Identify which cell holds the provided text, then report its (X, Y) central coordinate. 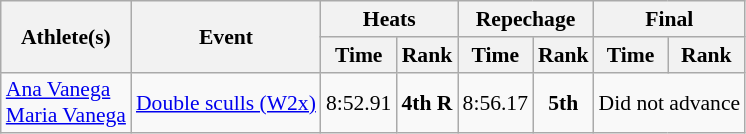
4th R (426, 102)
Ana VanegaMaria Vanega (66, 102)
Double sculls (W2x) (226, 102)
Repechage (526, 19)
Did not advance (670, 102)
Event (226, 36)
Final (670, 19)
8:56.17 (496, 102)
Heats (390, 19)
5th (564, 102)
Athlete(s) (66, 36)
8:52.91 (358, 102)
